Capture the cell that displays the provided text and extract its (x, y) central coordinate. 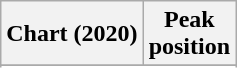
Chart (2020) (72, 34)
Peakposition (189, 34)
